Return [X, Y] of the center of cell containing provided text 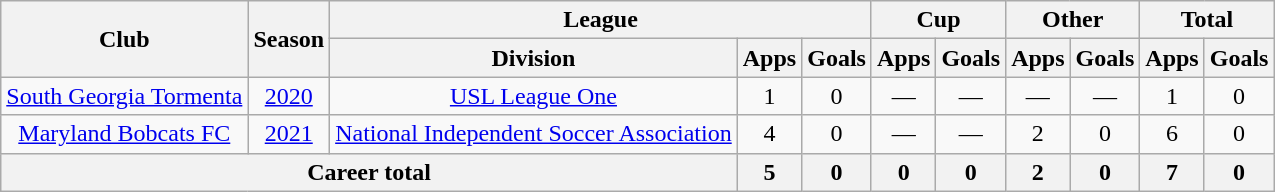
Career total [369, 172]
7 [1172, 172]
USL League One [534, 96]
Division [534, 58]
Cup [938, 20]
National Independent Soccer Association [534, 134]
5 [769, 172]
4 [769, 134]
6 [1172, 134]
Total [1207, 20]
2021 [289, 134]
2020 [289, 96]
South Georgia Tormenta [124, 96]
Season [289, 39]
Other [1073, 20]
Maryland Bobcats FC [124, 134]
League [601, 20]
Club [124, 39]
